Provide the [x, y] coordinate of the cell's center where the given text is located.  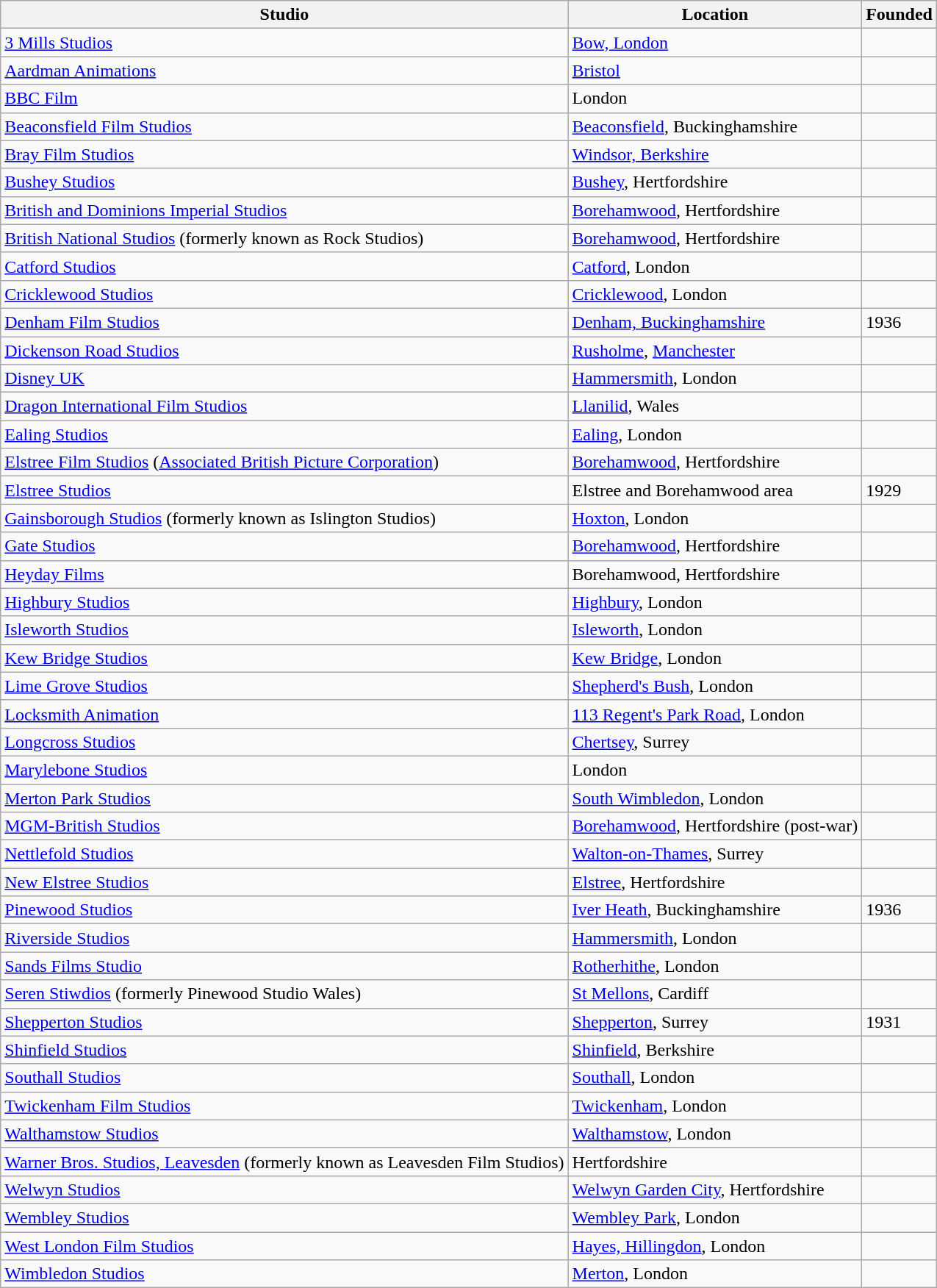
Hertfordshire [715, 1162]
Heyday Films [284, 574]
Bow, London [715, 43]
Merton, London [715, 1274]
Kew Bridge, London [715, 658]
Sands Films Studio [284, 966]
Isleworth Studios [284, 630]
Merton Park Studios [284, 798]
Highbury, London [715, 602]
Founded [900, 15]
St Mellons, Cardiff [715, 994]
Warner Bros. Studios, Leavesden (formerly known as Leavesden Film Studios) [284, 1162]
Gate Studios [284, 546]
Shepperton Studios [284, 1022]
Shepherd's Bush, London [715, 686]
Location [715, 15]
Beaconsfield Film Studios [284, 126]
Longcross Studios [284, 742]
Bushey Studios [284, 182]
Twickenham Film Studios [284, 1106]
Welwyn Studios [284, 1189]
Cricklewood, London [715, 294]
Riverside Studios [284, 938]
1929 [900, 490]
Shinfield Studios [284, 1050]
Cricklewood Studios [284, 294]
Welwyn Garden City, Hertfordshire [715, 1189]
Gainsborough Studios (formerly known as Islington Studios) [284, 518]
Denham Film Studios [284, 322]
Disney UK [284, 379]
3 Mills Studios [284, 43]
Pinewood Studios [284, 910]
Llanilid, Wales [715, 407]
Shepperton, Surrey [715, 1022]
Nettlefold Studios [284, 854]
Windsor, Berkshire [715, 154]
Elstree and Borehamwood area [715, 490]
Iver Heath, Buckinghamshire [715, 910]
Wimbledon Studios [284, 1274]
Southall Studios [284, 1078]
Marylebone Studios [284, 770]
Highbury Studios [284, 602]
Locksmith Animation [284, 714]
Chertsey, Surrey [715, 742]
Twickenham, London [715, 1106]
South Wimbledon, London [715, 798]
Dragon International Film Studios [284, 407]
Bristol [715, 71]
West London Film Studios [284, 1246]
New Elstree Studios [284, 882]
Elstree Film Studios (Associated British Picture Corporation) [284, 462]
Lime Grove Studios [284, 686]
Rotherhithe, London [715, 966]
British and Dominions Imperial Studios [284, 210]
British National Studios (formerly known as Rock Studios) [284, 238]
Elstree Studios [284, 490]
Catford Studios [284, 266]
MGM-British Studios [284, 826]
Wembley Park, London [715, 1217]
Isleworth, London [715, 630]
Bushey, Hertfordshire [715, 182]
Beaconsfield, Buckinghamshire [715, 126]
Studio [284, 15]
Rusholme, Manchester [715, 351]
Southall, London [715, 1078]
Wembley Studios [284, 1217]
Kew Bridge Studios [284, 658]
Aardman Animations [284, 71]
Hayes, Hillingdon, London [715, 1246]
Shinfield, Berkshire [715, 1050]
Bray Film Studios [284, 154]
Denham, Buckinghamshire [715, 322]
BBC Film [284, 99]
Walthamstow, London [715, 1134]
Hoxton, London [715, 518]
Catford, London [715, 266]
Walton-on-Thames, Surrey [715, 854]
Walthamstow Studios [284, 1134]
Seren Stiwdios (formerly Pinewood Studio Wales) [284, 994]
Borehamwood, Hertfordshire (post-war) [715, 826]
Ealing Studios [284, 434]
Ealing, London [715, 434]
Dickenson Road Studios [284, 351]
Elstree, Hertfordshire [715, 882]
1931 [900, 1022]
113 Regent's Park Road, London [715, 714]
